Return the [x, y] coordinate for the center point of the cell that contains the specified text.  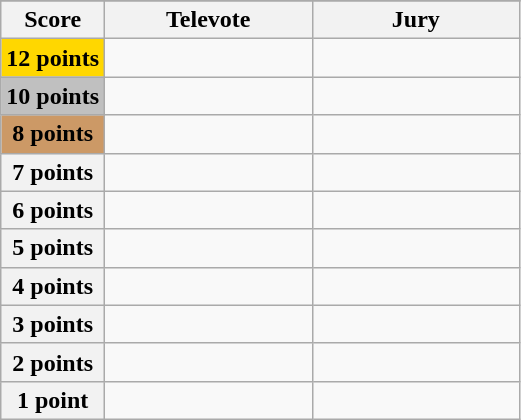
7 points [53, 172]
2 points [53, 362]
12 points [53, 58]
Jury [416, 20]
10 points [53, 96]
Televote [209, 20]
1 point [53, 400]
6 points [53, 210]
3 points [53, 324]
4 points [53, 286]
8 points [53, 134]
Score [53, 20]
5 points [53, 248]
